Find where the given text appears and provide that cell's center as [X, Y] coordinate. 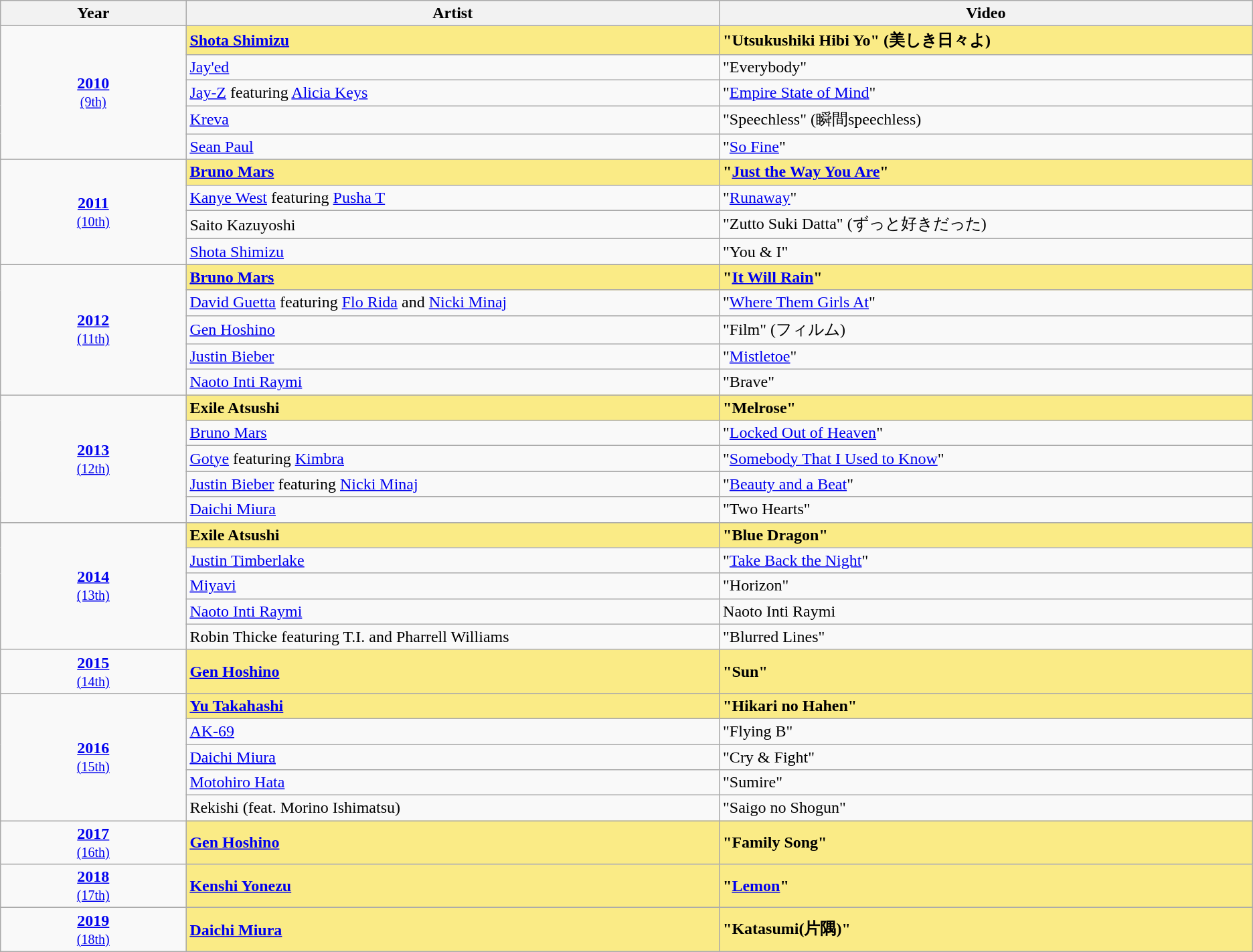
2015(14th) [94, 671]
"Cry & Fight" [987, 757]
Video [987, 13]
"Lemon" [987, 886]
"Utsukushiki Hibi Yo" (美しき日々よ) [987, 40]
2018(17th) [94, 886]
Justin Bieber [452, 357]
2014(13th) [94, 586]
Gotye featuring Kimbra [452, 459]
2013(12th) [94, 459]
2016(15th) [94, 757]
"Blue Dragon" [987, 535]
Kanye West featuring Pusha T [452, 197]
Sean Paul [452, 147]
"Sun" [987, 671]
"It Will Rain" [987, 277]
2011(10th) [94, 212]
"Flying B" [987, 731]
"Melrose" [987, 408]
"Sumire" [987, 783]
Justin Bieber featuring Nicki Minaj [452, 484]
"Two Hearts" [987, 509]
Jay'ed [452, 67]
Rekishi (feat. Morino Ishimatsu) [452, 808]
"Where Them Girls At" [987, 303]
Yu Takahashi [452, 706]
Jay-Z featuring Alicia Keys [452, 92]
"Everybody" [987, 67]
2010(9th) [94, 92]
"Family Song" [987, 842]
"Just the Way You Are" [987, 172]
"You & I" [987, 252]
"Hikari no Hahen" [987, 706]
Year [94, 13]
"Locked Out of Heaven" [987, 433]
Justin Timberlake [452, 560]
David Guetta featuring Flo Rida and Nicki Minaj [452, 303]
"Brave" [987, 382]
"Film" (フィルム) [987, 329]
"So Fine" [987, 147]
Artist [452, 13]
"Zutto Suki Datta" (ずっと好きだった) [987, 225]
Motohiro Hata [452, 783]
Kenshi Yonezu [452, 886]
2019(18th) [94, 929]
"Somebody That I Used to Know" [987, 459]
"Empire State of Mind" [987, 92]
"Speechless" (瞬間speechless) [987, 121]
Kreva [452, 121]
2012(11th) [94, 329]
"Horizon" [987, 586]
"Blurred Lines" [987, 637]
Miyavi [452, 586]
"Runaway" [987, 197]
"Saigo no Shogun" [987, 808]
Robin Thicke featuring T.I. and Pharrell Williams [452, 637]
"Take Back the Night" [987, 560]
Saito Kazuyoshi [452, 225]
"Katasumi(片隅)" [987, 929]
"Mistletoe" [987, 357]
2017(16th) [94, 842]
AK-69 [452, 731]
"Beauty and a Beat" [987, 484]
